Find where the given text appears and provide that cell's center as [x, y] coordinate. 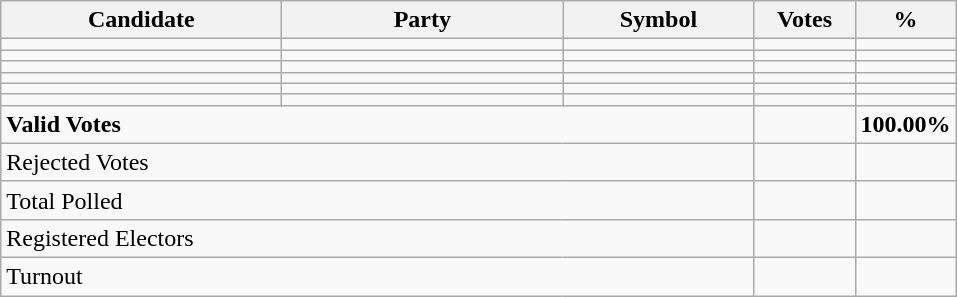
Symbol [658, 20]
100.00% [906, 124]
Rejected Votes [378, 162]
% [906, 20]
Total Polled [378, 200]
Valid Votes [378, 124]
Turnout [378, 276]
Votes [804, 20]
Candidate [142, 20]
Registered Electors [378, 238]
Party [422, 20]
